Return the [x, y] coordinate for the center point of the cell that contains the specified text.  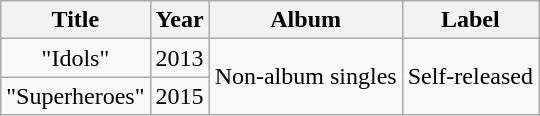
Title [76, 20]
Non-album singles [306, 77]
"Idols" [76, 58]
Year [180, 20]
Label [470, 20]
2013 [180, 58]
Album [306, 20]
"Superheroes" [76, 96]
Self-released [470, 77]
2015 [180, 96]
